Find where the given text appears and provide that cell's center as [x, y] coordinate. 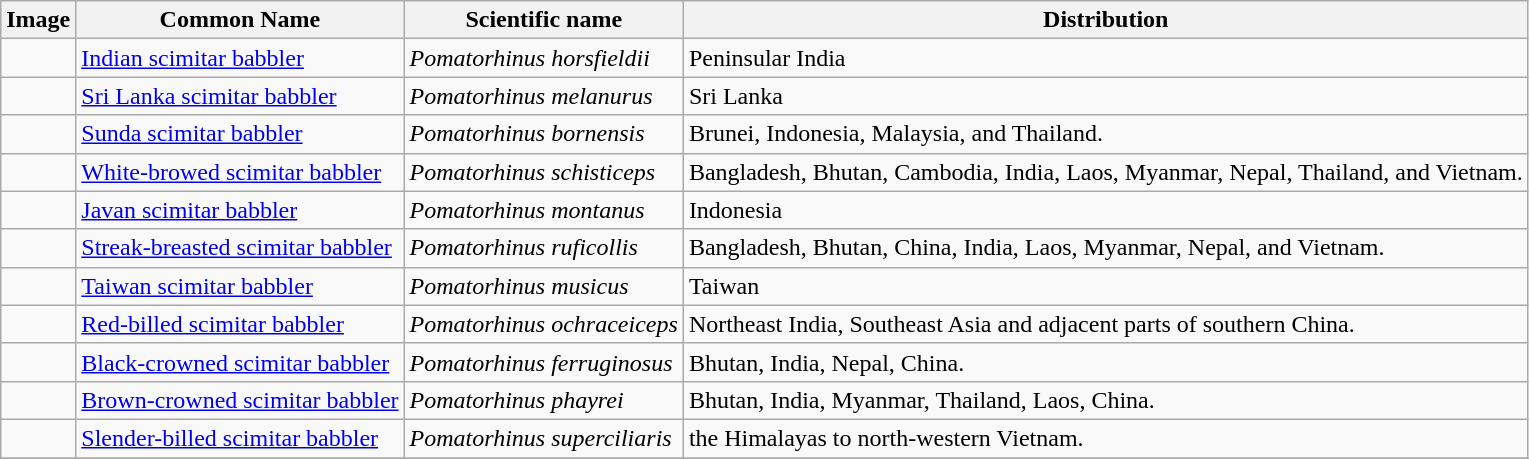
the Himalayas to north-western Vietnam. [1106, 438]
Scientific name [544, 20]
Northeast India, Southeast Asia and adjacent parts of southern China. [1106, 324]
Pomatorhinus ochraceiceps [544, 324]
Brown-crowned scimitar babbler [240, 400]
Streak-breasted scimitar babbler [240, 248]
Image [38, 20]
Taiwan scimitar babbler [240, 286]
Pomatorhinus phayrei [544, 400]
Pomatorhinus superciliaris [544, 438]
Pomatorhinus horsfieldii [544, 58]
Bhutan, India, Nepal, China. [1106, 362]
Bhutan, India, Myanmar, Thailand, Laos, China. [1106, 400]
Javan scimitar babbler [240, 210]
White-browed scimitar babbler [240, 172]
Slender-billed scimitar babbler [240, 438]
Pomatorhinus montanus [544, 210]
Brunei, Indonesia, Malaysia, and Thailand. [1106, 134]
Distribution [1106, 20]
Pomatorhinus melanurus [544, 96]
Pomatorhinus bornensis [544, 134]
Bangladesh, Bhutan, Cambodia, India, Laos, Myanmar, Nepal, Thailand, and Vietnam. [1106, 172]
Pomatorhinus ruficollis [544, 248]
Common Name [240, 20]
Peninsular India [1106, 58]
Sri Lanka [1106, 96]
Pomatorhinus schisticeps [544, 172]
Red-billed scimitar babbler [240, 324]
Pomatorhinus ferruginosus [544, 362]
Indonesia [1106, 210]
Bangladesh, Bhutan, China, India, Laos, Myanmar, Nepal, and Vietnam. [1106, 248]
Sunda scimitar babbler [240, 134]
Indian scimitar babbler [240, 58]
Taiwan [1106, 286]
Pomatorhinus musicus [544, 286]
Black-crowned scimitar babbler [240, 362]
Sri Lanka scimitar babbler [240, 96]
